Return (x, y) of the center of cell containing provided text 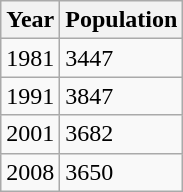
3650 (122, 172)
2008 (30, 172)
Year (30, 20)
3682 (122, 134)
2001 (30, 134)
1991 (30, 96)
3447 (122, 58)
1981 (30, 58)
3847 (122, 96)
Population (122, 20)
